Extract the (X, Y) coordinate from the center of the cell holding the provided text.  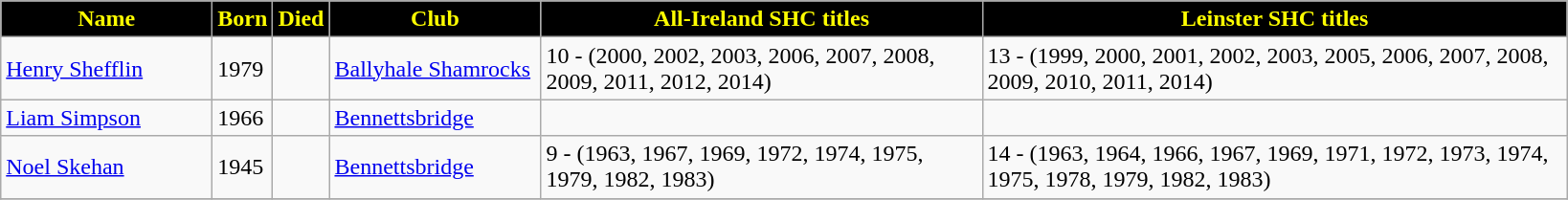
Ballyhale Shamrocks (435, 69)
1945 (243, 167)
Noel Skehan (107, 167)
10 - (2000, 2002, 2003, 2006, 2007, 2008, 2009, 2011, 2012, 2014) (762, 69)
Liam Simpson (107, 118)
9 - (1963, 1967, 1969, 1972, 1974, 1975, 1979, 1982, 1983) (762, 167)
13 - (1999, 2000, 2001, 2002, 2003, 2005, 2006, 2007, 2008, 2009, 2010, 2011, 2014) (1275, 69)
Leinster SHC titles (1275, 19)
14 - (1963, 1964, 1966, 1967, 1969, 1971, 1972, 1973, 1974, 1975, 1978, 1979, 1982, 1983) (1275, 167)
Henry Shefflin (107, 69)
Name (107, 19)
1966 (243, 118)
Died (301, 19)
All-Ireland SHC titles (762, 19)
1979 (243, 69)
Club (435, 19)
Born (243, 19)
